Extract the (x, y) coordinate from the center of the cell holding the provided text.  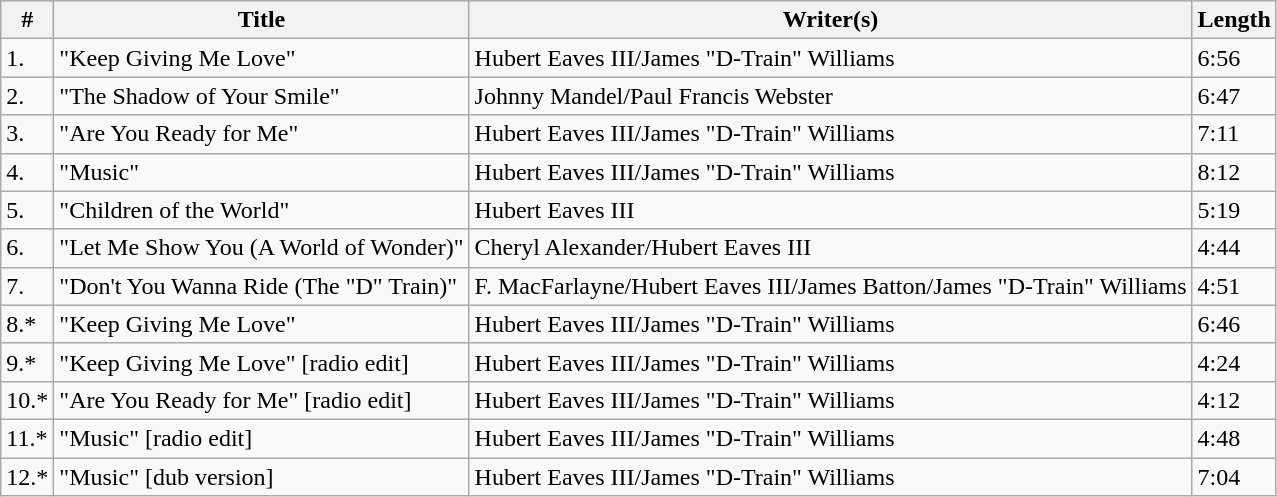
6:47 (1234, 96)
5:19 (1234, 210)
Length (1234, 20)
9.* (28, 362)
"Are You Ready for Me" (262, 134)
7. (28, 286)
Cheryl Alexander/Hubert Eaves III (830, 248)
# (28, 20)
Writer(s) (830, 20)
8.* (28, 324)
12.* (28, 477)
1. (28, 58)
"Children of the World" (262, 210)
Hubert Eaves III (830, 210)
10.* (28, 400)
4:48 (1234, 438)
"Are You Ready for Me" [radio edit] (262, 400)
"Don't You Wanna Ride (The "D" Train)" (262, 286)
"Music" [dub version] (262, 477)
6:46 (1234, 324)
4:12 (1234, 400)
6. (28, 248)
4. (28, 172)
4:51 (1234, 286)
3. (28, 134)
Johnny Mandel/Paul Francis Webster (830, 96)
8:12 (1234, 172)
7:11 (1234, 134)
"The Shadow of Your Smile" (262, 96)
5. (28, 210)
"Keep Giving Me Love" [radio edit] (262, 362)
Title (262, 20)
"Music" [radio edit] (262, 438)
11.* (28, 438)
2. (28, 96)
7:04 (1234, 477)
"Music" (262, 172)
6:56 (1234, 58)
"Let Me Show You (A World of Wonder)" (262, 248)
F. MacFarlayne/Hubert Eaves III/James Batton/James "D-Train" Williams (830, 286)
4:24 (1234, 362)
4:44 (1234, 248)
